Return the [X, Y] coordinate for the center point of the cell that contains the specified text.  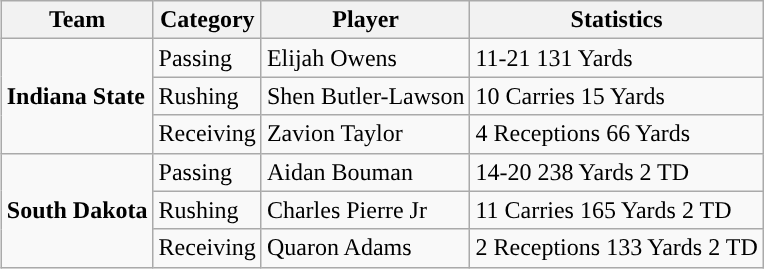
Team [77, 20]
14-20 238 Yards 2 TD [616, 172]
2 Receptions 133 Yards 2 TD [616, 248]
4 Receptions 66 Yards [616, 134]
Category [207, 20]
10 Carries 15 Yards [616, 96]
Elijah Owens [366, 58]
Shen Butler-Lawson [366, 96]
Zavion Taylor [366, 134]
11 Carries 165 Yards 2 TD [616, 210]
Charles Pierre Jr [366, 210]
Statistics [616, 20]
Indiana State [77, 96]
Quaron Adams [366, 248]
South Dakota [77, 210]
Aidan Bouman [366, 172]
Player [366, 20]
11-21 131 Yards [616, 58]
